Locate the cell with the specified text and output its [X, Y] center coordinate. 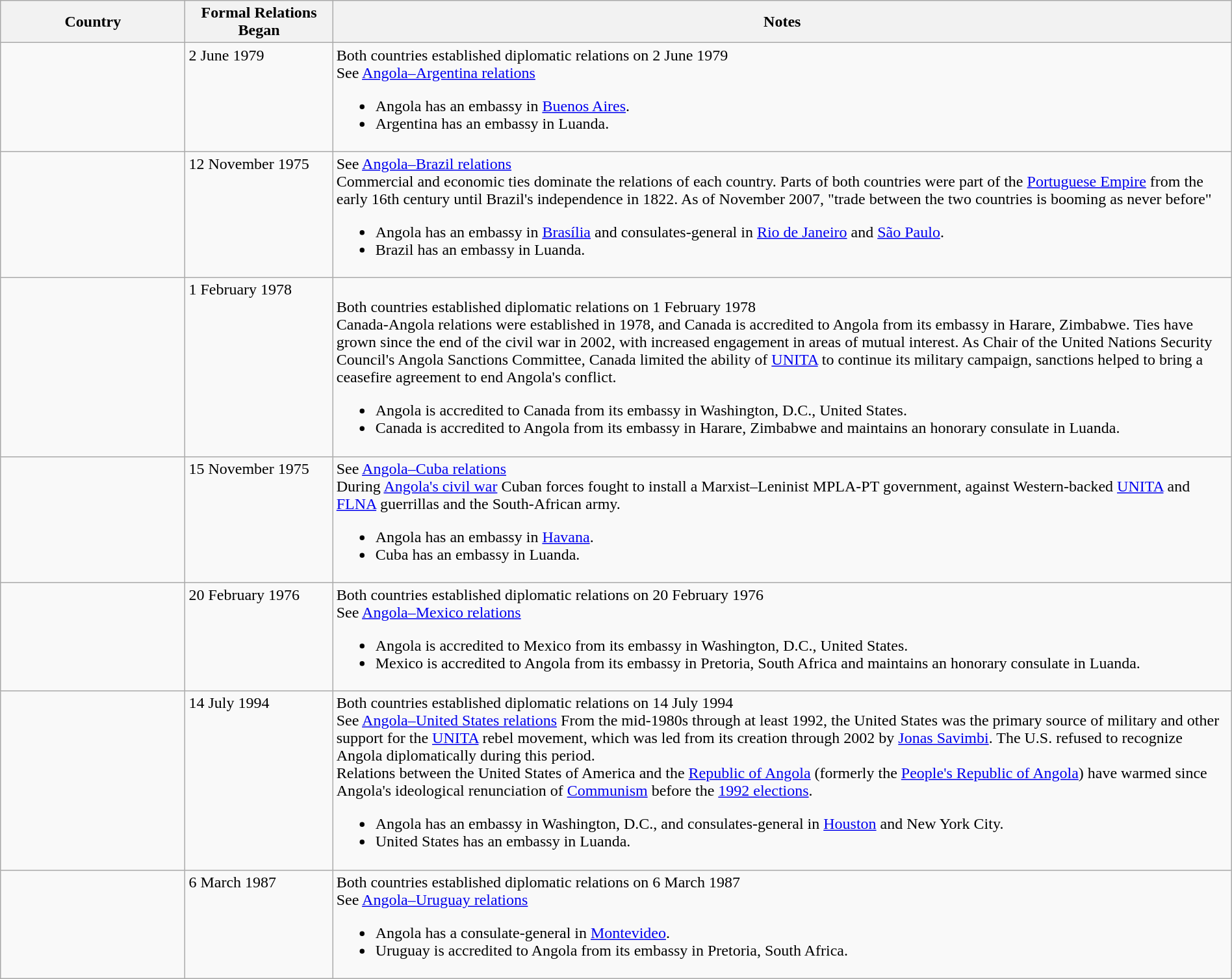
12 November 1975 [259, 215]
Formal Relations Began [259, 22]
2 June 1979 [259, 98]
15 November 1975 [259, 519]
1 February 1978 [259, 367]
Notes [782, 22]
14 July 1994 [259, 780]
20 February 1976 [259, 637]
6 March 1987 [259, 924]
Country [93, 22]
